Detect which cell encompasses the target text, then output its [x, y] center coordinate. 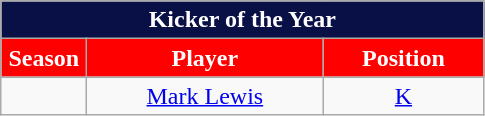
Player [205, 58]
K [404, 96]
Position [404, 58]
Mark Lewis [205, 96]
Kicker of the Year [242, 20]
Season [44, 58]
